Provide the (X, Y) coordinate of the cell's center where the given text is located.  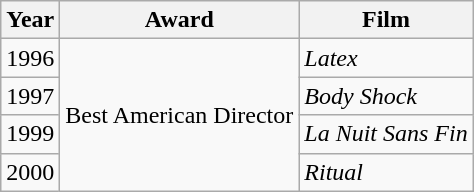
Latex (386, 58)
2000 (30, 172)
Ritual (386, 172)
1999 (30, 134)
Award (180, 20)
1997 (30, 96)
La Nuit Sans Fin (386, 134)
Film (386, 20)
1996 (30, 58)
Body Shock (386, 96)
Year (30, 20)
Best American Director (180, 115)
